Provide the (X, Y) coordinate of the cell's center where the given text is located.  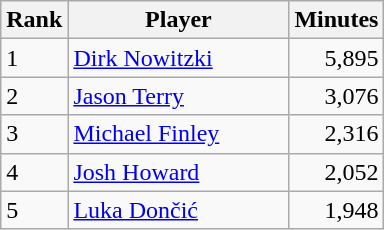
Josh Howard (178, 172)
Jason Terry (178, 96)
2,052 (336, 172)
1 (34, 58)
Luka Dončić (178, 210)
1,948 (336, 210)
Rank (34, 20)
3 (34, 134)
Player (178, 20)
Minutes (336, 20)
3,076 (336, 96)
5,895 (336, 58)
Dirk Nowitzki (178, 58)
2 (34, 96)
4 (34, 172)
2,316 (336, 134)
Michael Finley (178, 134)
5 (34, 210)
